Identify which cell holds the provided text, then report its [X, Y] central coordinate. 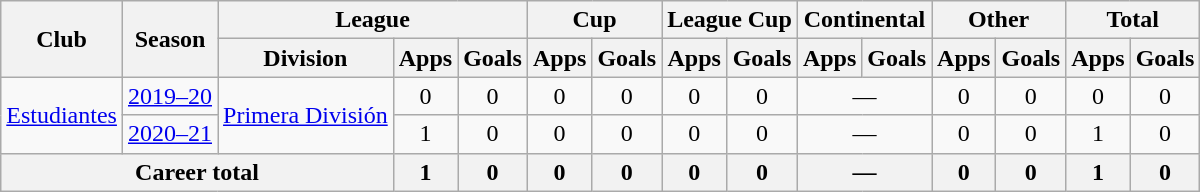
Career total [197, 172]
Total [1133, 20]
Primera División [306, 115]
Cup [594, 20]
2020–21 [170, 134]
Continental [864, 20]
Division [306, 58]
Other [999, 20]
League Cup [730, 20]
League [373, 20]
Season [170, 39]
Club [62, 39]
Estudiantes [62, 115]
2019–20 [170, 96]
